Output the [x, y] coordinate of the center of the cell containing the given text.  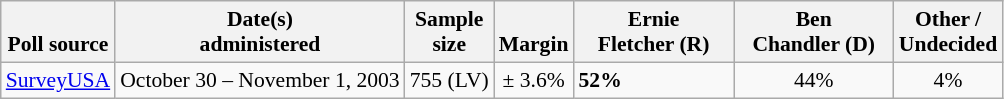
52% [653, 80]
SurveyUSA [58, 80]
755 (LV) [450, 80]
4% [948, 80]
± 3.6% [534, 80]
Date(s)administered [260, 32]
October 30 – November 1, 2003 [260, 80]
ErnieFletcher (R) [653, 32]
BenChandler (D) [814, 32]
Other /Undecided [948, 32]
Poll source [58, 32]
Samplesize [450, 32]
44% [814, 80]
Margin [534, 32]
